From the cell containing the given text, extract its center point as [X, Y] coordinate. 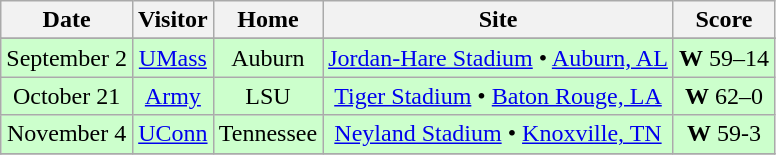
October 21 [67, 96]
W 59-3 [724, 134]
Score [724, 20]
W 59–14 [724, 58]
Tiger Stadium • Baton Rouge, LA [498, 96]
Date [67, 20]
UConn [172, 134]
LSU [268, 96]
Army [172, 96]
Jordan-Hare Stadium • Auburn, AL [498, 58]
Auburn [268, 58]
September 2 [67, 58]
W 62–0 [724, 96]
Visitor [172, 20]
Tennessee [268, 134]
Neyland Stadium • Knoxville, TN [498, 134]
November 4 [67, 134]
Home [268, 20]
Site [498, 20]
UMass [172, 58]
